Scan for the cell matching the given text and deliver its (x, y) coordinate at center. 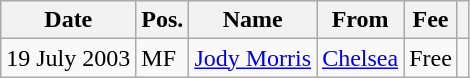
Jody Morris (253, 58)
Date (68, 20)
Chelsea (360, 58)
Name (253, 20)
19 July 2003 (68, 58)
Pos. (162, 20)
From (360, 20)
MF (162, 58)
Fee (431, 20)
Free (431, 58)
